Identify which cell holds the provided text, then report its [x, y] central coordinate. 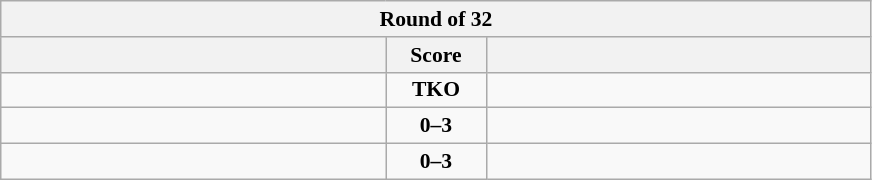
Score [436, 55]
Round of 32 [436, 19]
TKO [436, 90]
